Provide the (x, y) coordinate of the cell's center where the given text is located.  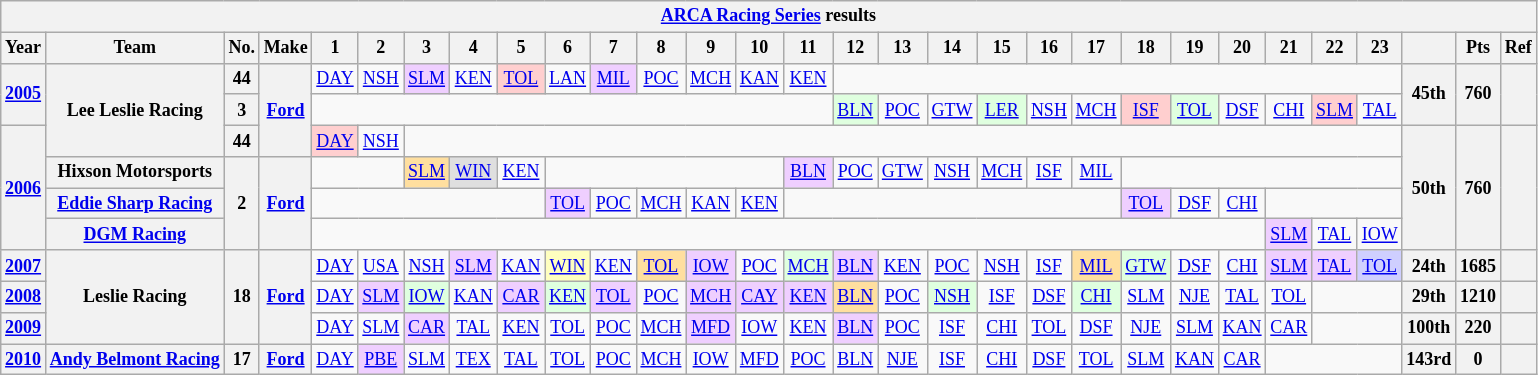
LAN (568, 78)
Make (286, 48)
TEX (473, 360)
11 (808, 48)
LER (1002, 110)
50th (1429, 188)
100th (1429, 328)
220 (1478, 328)
Eddie Sharp Racing (134, 204)
4 (473, 48)
Lee Leslie Racing (134, 110)
USA (381, 266)
2005 (24, 94)
10 (759, 48)
Team (134, 48)
1210 (1478, 296)
8 (661, 48)
Andy Belmont Racing (134, 360)
Hixson Motorsports (134, 172)
Leslie Racing (134, 297)
14 (952, 48)
45th (1429, 94)
0 (1478, 360)
5 (521, 48)
21 (1289, 48)
12 (856, 48)
1 (335, 48)
2009 (24, 328)
CAY (759, 296)
2008 (24, 296)
23 (1380, 48)
24th (1429, 266)
15 (1002, 48)
9 (711, 48)
ARCA Racing Series results (768, 16)
6 (568, 48)
DGM Racing (134, 234)
19 (1195, 48)
22 (1335, 48)
Pts (1478, 48)
29th (1429, 296)
1685 (1478, 266)
20 (1242, 48)
Year (24, 48)
No. (242, 48)
143rd (1429, 360)
PBE (381, 360)
13 (903, 48)
2010 (24, 360)
16 (1050, 48)
Ref (1518, 48)
2006 (24, 188)
7 (613, 48)
2007 (24, 266)
